Extract the (x, y) coordinate from the center of the cell holding the provided text.  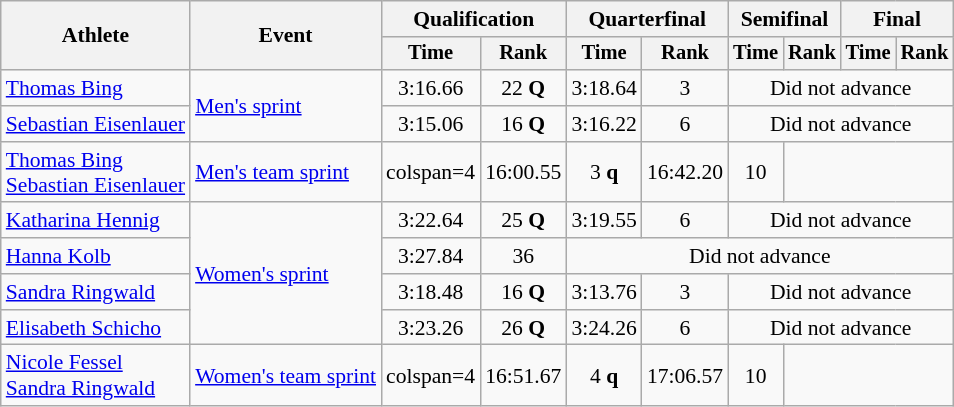
Hanna Kolb (96, 256)
Thomas Bing (96, 88)
3:15.06 (430, 124)
Event (286, 36)
17:06.57 (685, 376)
3:16.66 (430, 88)
3:18.64 (604, 88)
16:00.55 (523, 172)
Men's team sprint (286, 172)
3:23.26 (430, 328)
3:27.84 (430, 256)
3 q (604, 172)
Thomas BingSebastian Eisenlauer (96, 172)
Women's team sprint (286, 376)
3:24.26 (604, 328)
22 Q (523, 88)
Sandra Ringwald (96, 292)
16:51.67 (523, 376)
Elisabeth Schicho (96, 328)
Nicole FesselSandra Ringwald (96, 376)
Athlete (96, 36)
Qualification (474, 19)
Final (897, 19)
3:18.48 (430, 292)
Katharina Hennig (96, 221)
Sebastian Eisenlauer (96, 124)
Quarterfinal (647, 19)
3:19.55 (604, 221)
4 q (604, 376)
16:42.20 (685, 172)
3:16.22 (604, 124)
36 (523, 256)
25 Q (523, 221)
3:22.64 (430, 221)
Men's sprint (286, 106)
26 Q (523, 328)
Semifinal (784, 19)
3:13.76 (604, 292)
Women's sprint (286, 274)
